Search for the cell housing the specified text and yield its (X, Y) center coordinate. 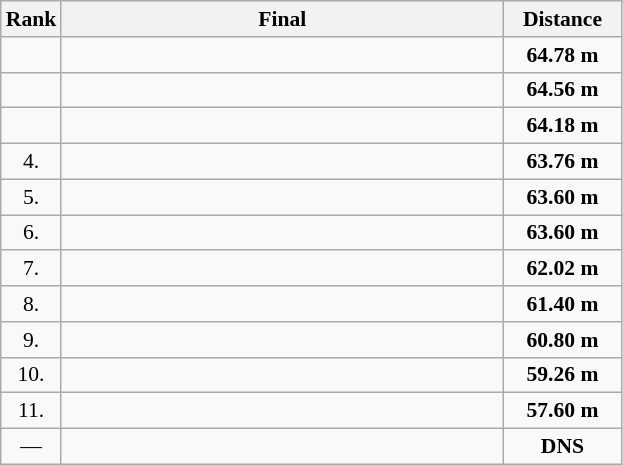
60.80 m (562, 340)
57.60 m (562, 411)
64.18 m (562, 126)
11. (32, 411)
Distance (562, 19)
DNS (562, 447)
6. (32, 233)
64.56 m (562, 90)
63.76 m (562, 162)
5. (32, 197)
7. (32, 269)
9. (32, 340)
59.26 m (562, 375)
Final (282, 19)
10. (32, 375)
64.78 m (562, 55)
— (32, 447)
4. (32, 162)
61.40 m (562, 304)
8. (32, 304)
Rank (32, 19)
62.02 m (562, 269)
